Capture the cell that displays the provided text and extract its [X, Y] central coordinate. 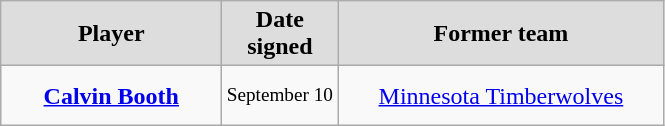
Calvin Booth [112, 96]
Former team [501, 34]
Player [112, 34]
Minnesota Timberwolves [501, 96]
Date signed [280, 34]
September 10 [280, 96]
